Detect which cell encompasses the target text, then output its (x, y) center coordinate. 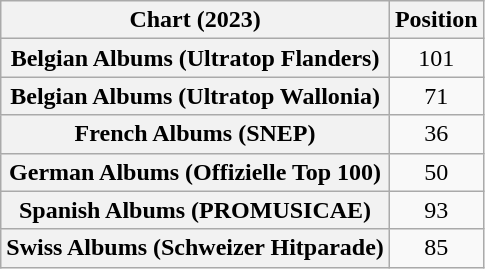
Position (436, 20)
Swiss Albums (Schweizer Hitparade) (196, 248)
36 (436, 134)
Chart (2023) (196, 20)
85 (436, 248)
Belgian Albums (Ultratop Flanders) (196, 58)
71 (436, 96)
French Albums (SNEP) (196, 134)
101 (436, 58)
Spanish Albums (PROMUSICAE) (196, 210)
93 (436, 210)
50 (436, 172)
Belgian Albums (Ultratop Wallonia) (196, 96)
German Albums (Offizielle Top 100) (196, 172)
